Determine the [X, Y] coordinate at the center of the cell enclosing the given text.  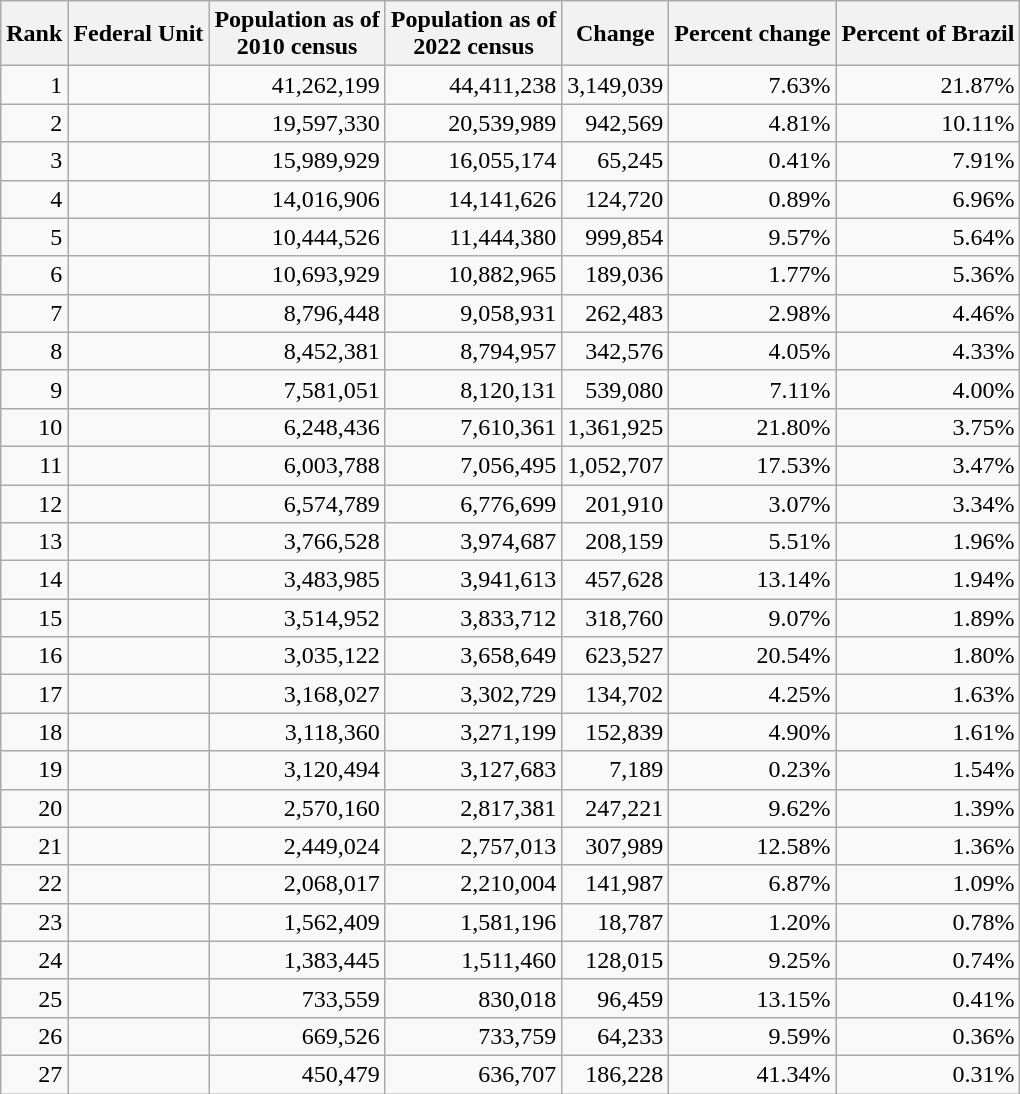
208,159 [616, 542]
15 [34, 618]
7,610,361 [473, 427]
1.96% [928, 542]
44,411,238 [473, 85]
669,526 [297, 1036]
1,511,460 [473, 960]
Rank [34, 34]
16,055,174 [473, 161]
12.58% [752, 846]
3,514,952 [297, 618]
27 [34, 1074]
0.31% [928, 1074]
2.98% [752, 313]
2,068,017 [297, 884]
10 [34, 427]
8,796,448 [297, 313]
3,149,039 [616, 85]
64,233 [616, 1036]
3,302,729 [473, 694]
307,989 [616, 846]
7 [34, 313]
Change [616, 34]
13.15% [752, 998]
189,036 [616, 275]
17 [34, 694]
3 [34, 161]
4.90% [752, 732]
23 [34, 922]
0.23% [752, 770]
1.39% [928, 808]
6,776,699 [473, 503]
1,562,409 [297, 922]
1.77% [752, 275]
4.33% [928, 351]
5.36% [928, 275]
18,787 [616, 922]
247,221 [616, 808]
1.36% [928, 846]
5.64% [928, 237]
2 [34, 123]
3,168,027 [297, 694]
0.74% [928, 960]
8,794,957 [473, 351]
6.87% [752, 884]
9.57% [752, 237]
3,127,683 [473, 770]
1.54% [928, 770]
623,527 [616, 656]
14,141,626 [473, 199]
186,228 [616, 1074]
2,449,024 [297, 846]
3,271,199 [473, 732]
457,628 [616, 580]
14,016,906 [297, 199]
1.94% [928, 580]
3.34% [928, 503]
1.63% [928, 694]
26 [34, 1036]
7,581,051 [297, 389]
9 [34, 389]
539,080 [616, 389]
22 [34, 884]
15,989,929 [297, 161]
134,702 [616, 694]
124,720 [616, 199]
4.46% [928, 313]
1,052,707 [616, 465]
0.36% [928, 1036]
21.87% [928, 85]
1,361,925 [616, 427]
733,559 [297, 998]
1.89% [928, 618]
3,118,360 [297, 732]
3,974,687 [473, 542]
128,015 [616, 960]
733,759 [473, 1036]
65,245 [616, 161]
10.11% [928, 123]
4.25% [752, 694]
Population as of2022 census [473, 34]
3.47% [928, 465]
7,056,495 [473, 465]
342,576 [616, 351]
8,120,131 [473, 389]
318,760 [616, 618]
12 [34, 503]
636,707 [473, 1074]
1,581,196 [473, 922]
21 [34, 846]
3,766,528 [297, 542]
96,459 [616, 998]
8,452,381 [297, 351]
19,597,330 [297, 123]
942,569 [616, 123]
262,483 [616, 313]
9.62% [752, 808]
1 [34, 85]
10,444,526 [297, 237]
14 [34, 580]
41.34% [752, 1074]
3,941,613 [473, 580]
6,248,436 [297, 427]
Percent of Brazil [928, 34]
9.25% [752, 960]
3,035,122 [297, 656]
20.54% [752, 656]
7.11% [752, 389]
2,817,381 [473, 808]
4.00% [928, 389]
20 [34, 808]
6,003,788 [297, 465]
2,570,160 [297, 808]
17.53% [752, 465]
7,189 [616, 770]
9,058,931 [473, 313]
830,018 [473, 998]
2,210,004 [473, 884]
999,854 [616, 237]
0.78% [928, 922]
9.59% [752, 1036]
4.81% [752, 123]
24 [34, 960]
201,910 [616, 503]
3,483,985 [297, 580]
5.51% [752, 542]
10,693,929 [297, 275]
10,882,965 [473, 275]
11,444,380 [473, 237]
9.07% [752, 618]
13 [34, 542]
1,383,445 [297, 960]
Federal Unit [138, 34]
3,833,712 [473, 618]
20,539,989 [473, 123]
6,574,789 [297, 503]
3.75% [928, 427]
Population as of2010 census [297, 34]
2,757,013 [473, 846]
1.61% [928, 732]
7.63% [752, 85]
11 [34, 465]
0.89% [752, 199]
3,120,494 [297, 770]
4 [34, 199]
1.80% [928, 656]
3.07% [752, 503]
21.80% [752, 427]
13.14% [752, 580]
16 [34, 656]
25 [34, 998]
8 [34, 351]
152,839 [616, 732]
141,987 [616, 884]
4.05% [752, 351]
1.20% [752, 922]
6 [34, 275]
5 [34, 237]
41,262,199 [297, 85]
Percent change [752, 34]
18 [34, 732]
450,479 [297, 1074]
1.09% [928, 884]
6.96% [928, 199]
3,658,649 [473, 656]
7.91% [928, 161]
19 [34, 770]
